Detect which cell encompasses the target text, then output its [x, y] center coordinate. 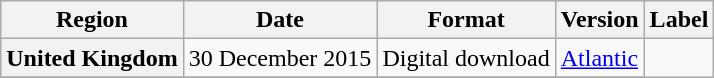
Region [92, 20]
Label [679, 20]
30 December 2015 [280, 58]
Digital download [466, 58]
United Kingdom [92, 58]
Atlantic [600, 58]
Date [280, 20]
Version [600, 20]
Format [466, 20]
